Extract the [x, y] coordinate from the center of the cell holding the provided text.  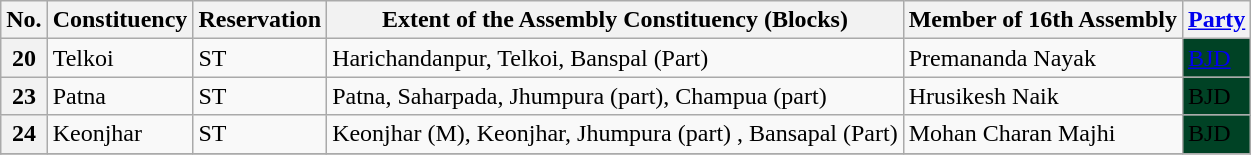
Keonjhar (M), Keonjhar, Jhumpura (part) , Bansapal (Part) [616, 134]
No. [24, 20]
Hrusikesh Naik [1042, 96]
Harichandanpur, Telkoi, Banspal (Part) [616, 58]
Mohan Charan Majhi [1042, 134]
Patna [120, 96]
Keonjhar [120, 134]
Reservation [260, 20]
24 [24, 134]
Constituency [120, 20]
20 [24, 58]
Premananda Nayak [1042, 58]
Patna, Saharpada, Jhumpura (part), Champua (part) [616, 96]
Telkoi [120, 58]
Extent of the Assembly Constituency (Blocks) [616, 20]
Party [1216, 20]
Member of 16th Assembly [1042, 20]
23 [24, 96]
